Detect which cell encompasses the target text, then output its [x, y] center coordinate. 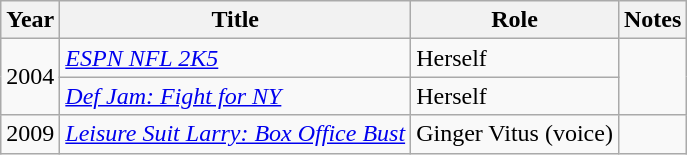
Ginger Vitus (voice) [515, 134]
Role [515, 20]
2004 [30, 77]
Notes [652, 20]
Def Jam: Fight for NY [236, 96]
2009 [30, 134]
Year [30, 20]
Title [236, 20]
ESPN NFL 2K5 [236, 58]
Leisure Suit Larry: Box Office Bust [236, 134]
